Find where the given text appears and provide that cell's center as [x, y] coordinate. 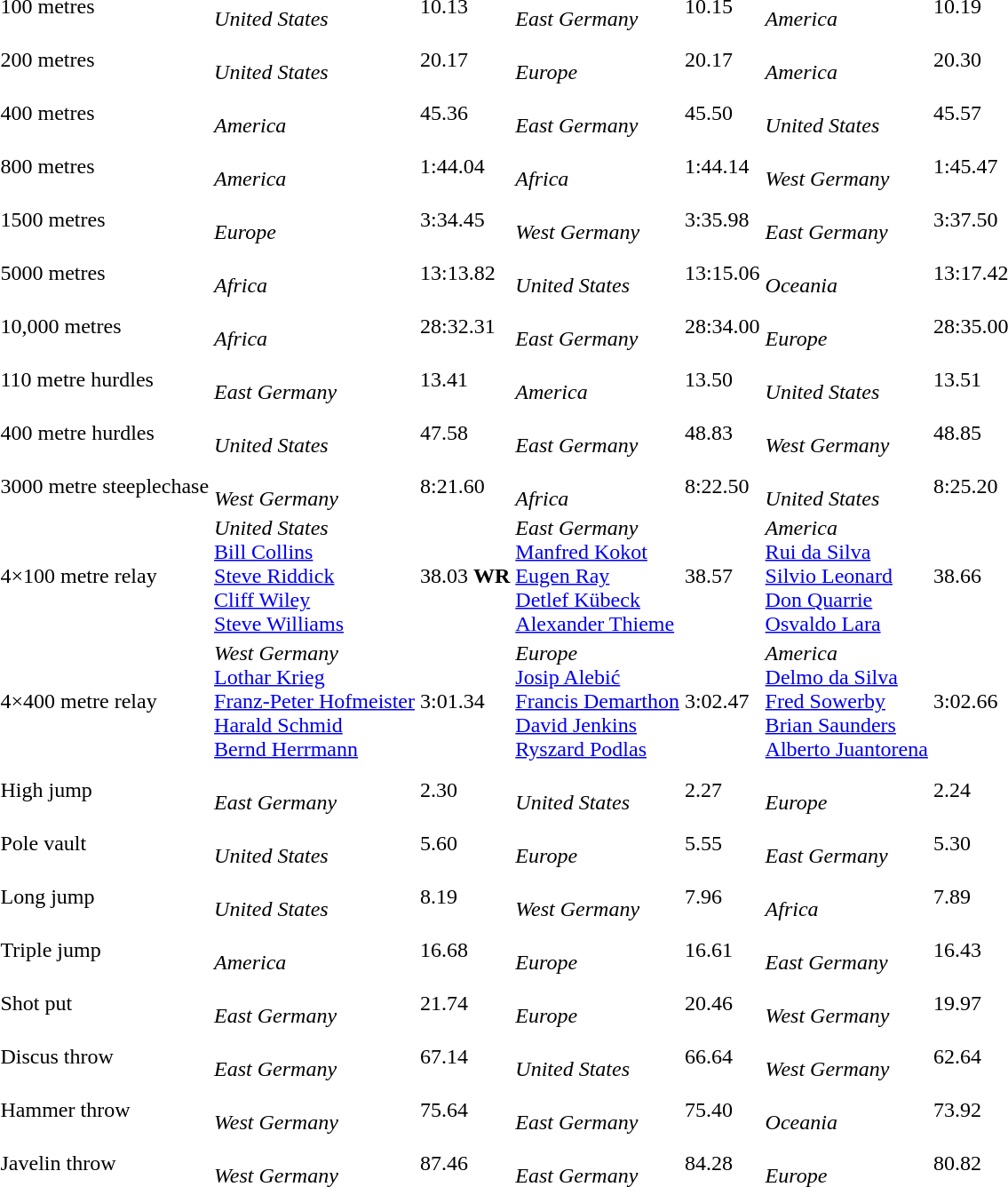
8.19 [464, 897]
66.64 [722, 1057]
2.30 [464, 791]
38.57 [722, 576]
United StatesBill CollinsSteve RiddickCliff WileySteve Williams [314, 576]
8:21.60 [464, 487]
16.68 [464, 951]
75.64 [464, 1111]
28:34.00 [722, 327]
47.58 [464, 434]
EuropeJosip AlebićFrancis DemarthonDavid JenkinsRyszard Podlas [598, 701]
1:44.14 [722, 167]
3:35.98 [722, 220]
1:44.04 [464, 167]
3:34.45 [464, 220]
8:22.50 [722, 487]
3:01.34 [464, 701]
20.46 [722, 1004]
East GermanyManfred KokotEugen RayDetlef KübeckAlexander Thieme [598, 576]
3:02.47 [722, 701]
West GermanyLothar KriegFranz-Peter HofmeisterHarald SchmidBernd Herrmann [314, 701]
2.27 [722, 791]
5.60 [464, 844]
38.03 WR [464, 576]
AmericaDelmo da SilvaFred SowerbyBrian SaundersAlberto Juantorena [846, 701]
48.83 [722, 434]
45.50 [722, 114]
7.96 [722, 897]
5.55 [722, 844]
16.61 [722, 951]
13:15.06 [722, 274]
13.50 [722, 380]
21.74 [464, 1004]
75.40 [722, 1111]
13.41 [464, 380]
67.14 [464, 1057]
AmericaRui da SilvaSilvio LeonardDon QuarrieOsvaldo Lara [846, 576]
13:13.82 [464, 274]
28:32.31 [464, 327]
45.36 [464, 114]
